Provide the [x, y] coordinate of the cell's center where the given text is located.  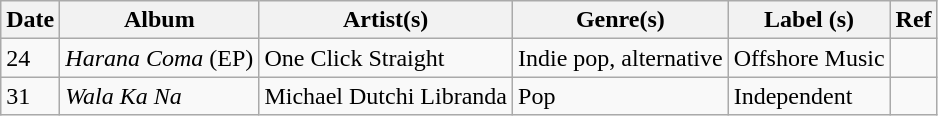
Date [30, 20]
Independent [809, 96]
Album [160, 20]
Artist(s) [386, 20]
24 [30, 58]
31 [30, 96]
Pop [621, 96]
Label (s) [809, 20]
Indie pop, alternative [621, 58]
Offshore Music [809, 58]
Ref [914, 20]
Genre(s) [621, 20]
Harana Coma (EP) [160, 58]
Michael Dutchi Libranda [386, 96]
Wala Ka Na [160, 96]
One Click Straight [386, 58]
